Provide the [x, y] coordinate of the cell's center where the given text is located.  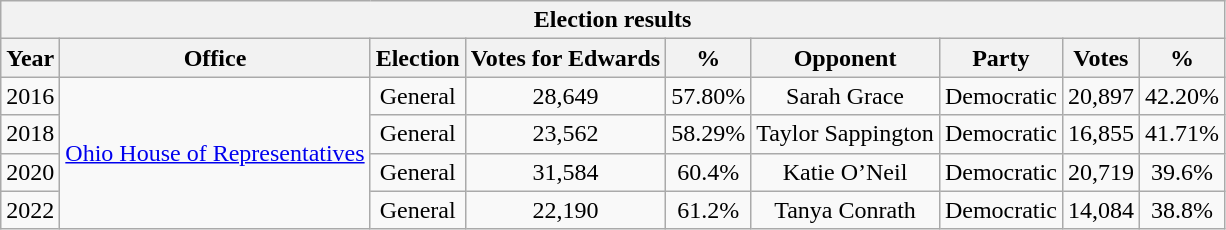
60.4% [708, 172]
Votes [1100, 58]
38.8% [1182, 210]
22,190 [565, 210]
41.71% [1182, 134]
Taylor Sappington [846, 134]
16,855 [1100, 134]
14,084 [1100, 210]
Election [418, 58]
31,584 [565, 172]
Sarah Grace [846, 96]
Year [30, 58]
2018 [30, 134]
Party [1000, 58]
23,562 [565, 134]
Opponent [846, 58]
58.29% [708, 134]
2020 [30, 172]
20,897 [1100, 96]
39.6% [1182, 172]
Ohio House of Representatives [215, 153]
2022 [30, 210]
28,649 [565, 96]
57.80% [708, 96]
2016 [30, 96]
42.20% [1182, 96]
Tanya Conrath [846, 210]
Katie O’Neil [846, 172]
61.2% [708, 210]
20,719 [1100, 172]
Office [215, 58]
Votes for Edwards [565, 58]
Election results [613, 20]
